Provide the [X, Y] coordinate of the cell's center where the given text is located.  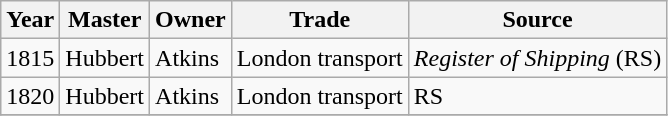
Year [30, 20]
1815 [30, 58]
Owner [191, 20]
Register of Shipping (RS) [537, 58]
Source [537, 20]
Trade [320, 20]
Master [105, 20]
RS [537, 96]
1820 [30, 96]
